Identify which cell holds the provided text, then report its [x, y] central coordinate. 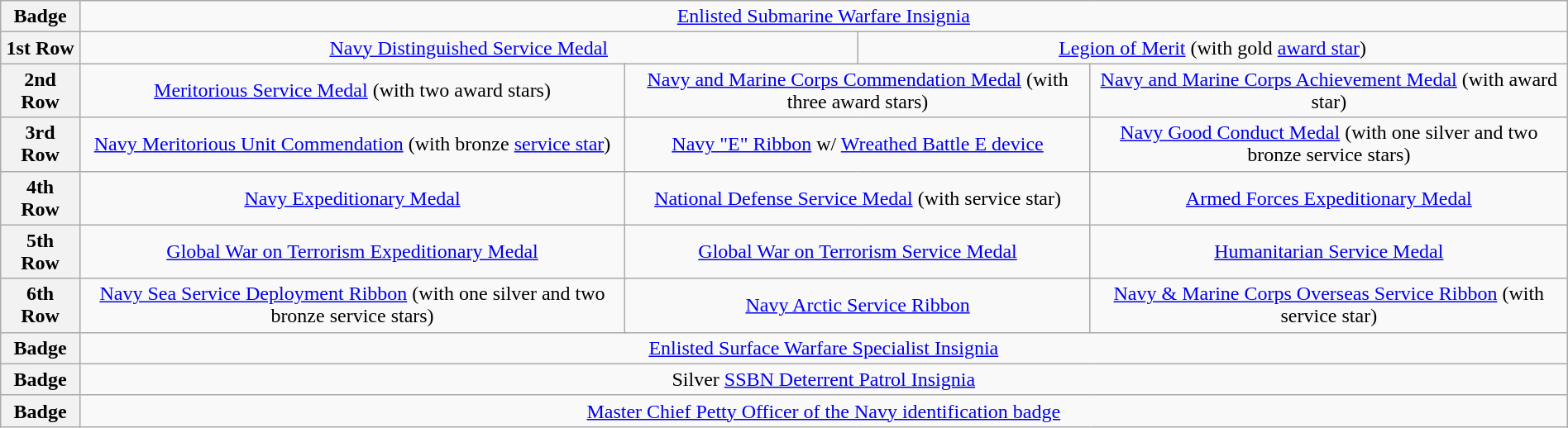
Navy & Marine Corps Overseas Service Ribbon (with service star) [1328, 306]
5th Row [41, 251]
Enlisted Surface Warfare Specialist Insignia [824, 348]
Navy Meritorious Unit Commendation (with bronze service star) [352, 144]
Navy Arctic Service Ribbon [858, 306]
Enlisted Submarine Warfare Insignia [824, 17]
4th Row [41, 198]
3rd Row [41, 144]
Global War on Terrorism Expeditionary Medal [352, 251]
Meritorious Service Medal (with two award stars) [352, 91]
Navy and Marine Corps Achievement Medal (with award star) [1328, 91]
6th Row [41, 306]
Humanitarian Service Medal [1328, 251]
Master Chief Petty Officer of the Navy identification badge [824, 411]
Armed Forces Expeditionary Medal [1328, 198]
Legion of Merit (with gold award star) [1212, 48]
Navy "E" Ribbon w/ Wreathed Battle E device [858, 144]
1st Row [41, 48]
Silver SSBN Deterrent Patrol Insignia [824, 379]
Navy Distinguished Service Medal [468, 48]
Navy Sea Service Deployment Ribbon (with one silver and two bronze service stars) [352, 306]
Global War on Terrorism Service Medal [858, 251]
Navy and Marine Corps Commendation Medal (with three award stars) [858, 91]
Navy Good Conduct Medal (with one silver and two bronze service stars) [1328, 144]
2nd Row [41, 91]
National Defense Service Medal (with service star) [858, 198]
Navy Expeditionary Medal [352, 198]
